Find where the given text appears and provide that cell's center as [X, Y] coordinate. 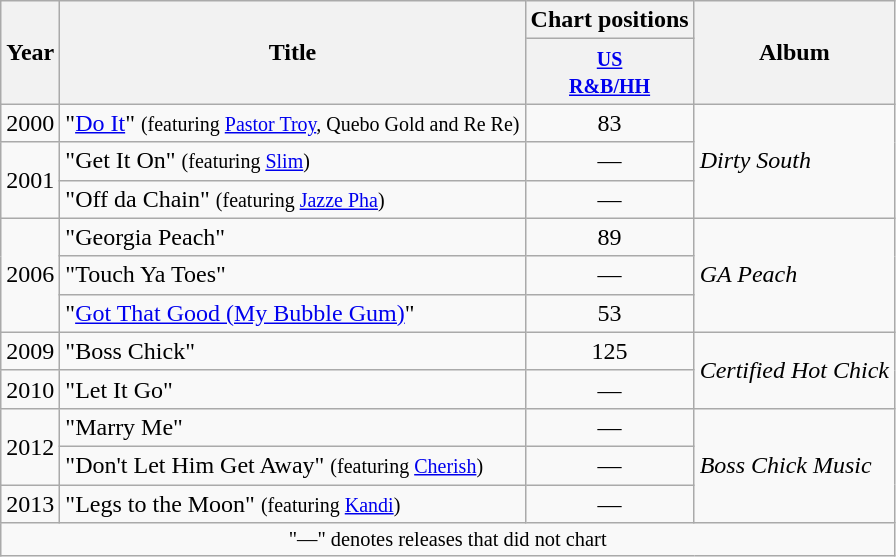
GA Peach [794, 275]
Dirty South [794, 161]
2013 [30, 503]
"Get It On" (featuring Slim) [292, 161]
89 [610, 237]
"Marry Me" [292, 427]
2012 [30, 446]
83 [610, 123]
53 [610, 313]
Certified Hot Chick [794, 370]
Album [794, 52]
2010 [30, 389]
"Off da Chain" (featuring Jazze Pha) [292, 199]
"Boss Chick" [292, 351]
"Georgia Peach" [292, 237]
"Do It" (featuring Pastor Troy, Quebo Gold and Re Re) [292, 123]
2006 [30, 275]
2001 [30, 180]
USR&B/HH [610, 72]
Boss Chick Music [794, 465]
Chart positions [610, 20]
125 [610, 351]
Year [30, 52]
2009 [30, 351]
"—" denotes releases that did not chart [448, 540]
2000 [30, 123]
"Got That Good (My Bubble Gum)" [292, 313]
"Don't Let Him Get Away" (featuring Cherish) [292, 465]
Title [292, 52]
"Legs to the Moon" (featuring Kandi) [292, 503]
"Let It Go" [292, 389]
"Touch Ya Toes" [292, 275]
